Pinpoint the cell where the given text exists, returning its [x, y] midpoint coordinate. 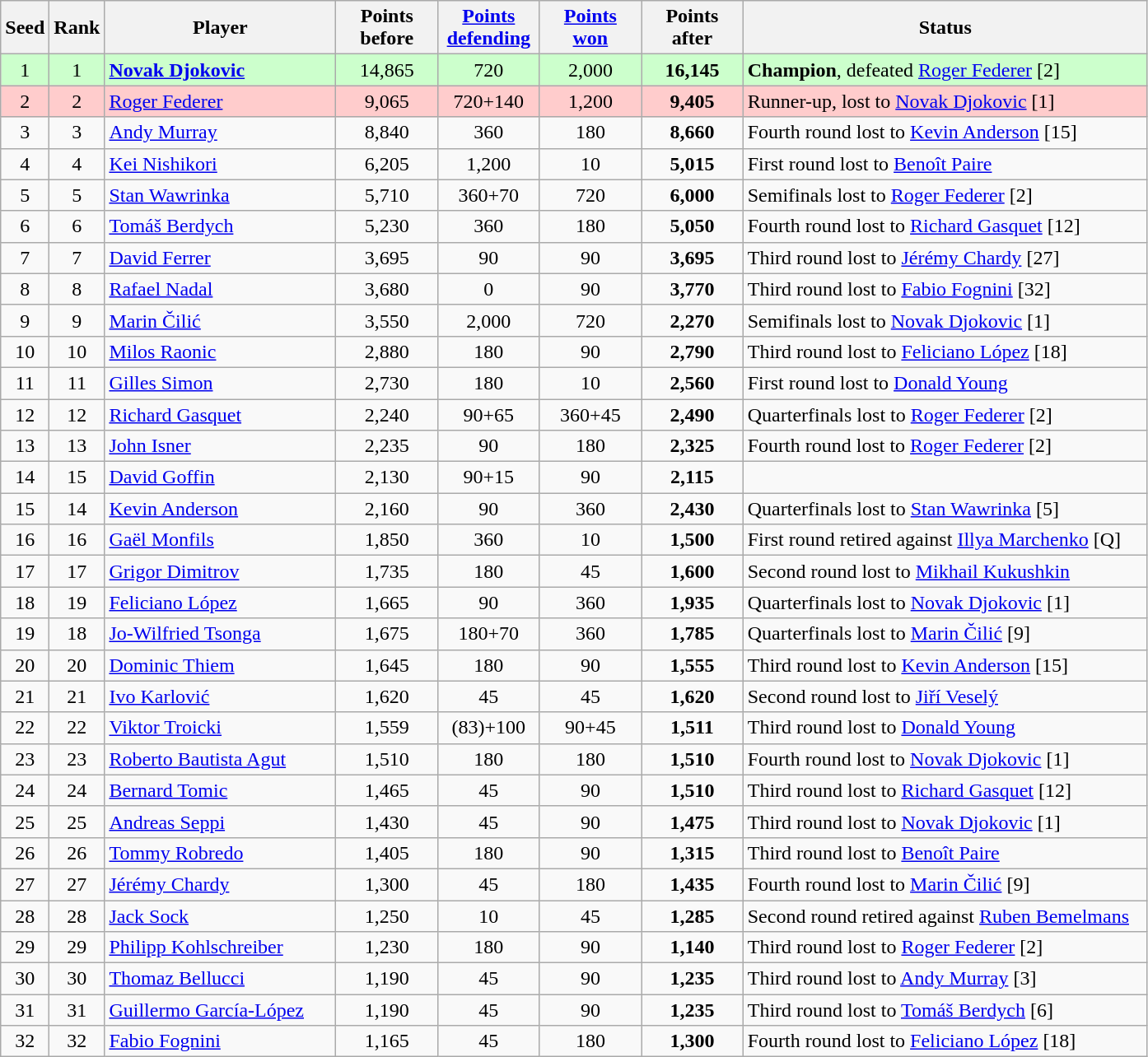
Milos Raonic [221, 352]
360+45 [590, 414]
0 [489, 289]
9,065 [387, 101]
Tommy Robredo [221, 853]
1,140 [693, 948]
Guillermo García-López [221, 1010]
Third round lost to Richard Gasquet [12] [945, 790]
9,405 [693, 101]
2,490 [693, 414]
Bernard Tomic [221, 790]
Third round lost to Andy Murray [3] [945, 979]
Status [945, 28]
Third round lost to Benoît Paire [945, 853]
Quarterfinals lost to Marin Čilić [9] [945, 634]
720+140 [489, 101]
Fourth round lost to Richard Gasquet [12] [945, 226]
1,935 [693, 603]
1,850 [387, 540]
2,240 [387, 414]
Grigor Dimitrov [221, 571]
Third round lost to Tomáš Berdych [6] [945, 1010]
Third round lost to Feliciano López [18] [945, 352]
David Ferrer [221, 258]
Rank [77, 28]
2,235 [387, 446]
Roberto Bautista Agut [221, 759]
Champion, defeated Roger Federer [2] [945, 70]
Jo-Wilfried Tsonga [221, 634]
6,205 [387, 164]
90+65 [489, 414]
Andy Murray [221, 133]
8,660 [693, 133]
Jérémy Chardy [221, 884]
Runner-up, lost to Novak Djokovic [1] [945, 101]
Second round retired against Ruben Bemelmans [945, 916]
Third round lost to Jérémy Chardy [27] [945, 258]
Fourth round lost to Marin Čilić [9] [945, 884]
2,325 [693, 446]
Stan Wawrinka [221, 195]
John Isner [221, 446]
Third round lost to Roger Federer [2] [945, 948]
(83)+100 [489, 728]
360+70 [489, 195]
Gilles Simon [221, 383]
Semifinals lost to Roger Federer [2] [945, 195]
1,475 [693, 822]
1,405 [387, 853]
Fourth round lost to Feliciano López [18] [945, 1041]
First round lost to Donald Young [945, 383]
Points won [590, 28]
First round lost to Benoît Paire [945, 164]
Richard Gasquet [221, 414]
Third round lost to Kevin Anderson [15] [945, 665]
1,315 [693, 853]
1,430 [387, 822]
Points before [387, 28]
2,270 [693, 320]
Second round lost to Mikhail Kukushkin [945, 571]
Second round lost to Jiří Veselý [945, 696]
2,560 [693, 383]
Player [221, 28]
1,735 [387, 571]
David Goffin [221, 477]
90+15 [489, 477]
5,710 [387, 195]
Semifinals lost to Novak Djokovic [1] [945, 320]
Points after [693, 28]
Fourth round lost to Roger Federer [2] [945, 446]
5,050 [693, 226]
Seed [25, 28]
3,550 [387, 320]
Ivo Karlović [221, 696]
2,430 [693, 509]
Viktor Troicki [221, 728]
1,465 [387, 790]
Marin Čilić [221, 320]
Jack Sock [221, 916]
Kevin Anderson [221, 509]
Fabio Fognini [221, 1041]
Feliciano López [221, 603]
Dominic Thiem [221, 665]
3,680 [387, 289]
Third round lost to Novak Djokovic [1] [945, 822]
1,500 [693, 540]
2,790 [693, 352]
Fourth round lost to Novak Djokovic [1] [945, 759]
Quarterfinals lost to Stan Wawrinka [5] [945, 509]
1,165 [387, 1041]
Points defending [489, 28]
Quarterfinals lost to Roger Federer [2] [945, 414]
Kei Nishikori [221, 164]
Andreas Seppi [221, 822]
14,865 [387, 70]
1,555 [693, 665]
2,115 [693, 477]
2,880 [387, 352]
1,285 [693, 916]
16,145 [693, 70]
2,130 [387, 477]
Novak Djokovic [221, 70]
180+70 [489, 634]
5,015 [693, 164]
1,250 [387, 916]
5,230 [387, 226]
1,785 [693, 634]
Rafael Nadal [221, 289]
Quarterfinals lost to Novak Djokovic [1] [945, 603]
6,000 [693, 195]
Gaël Monfils [221, 540]
Roger Federer [221, 101]
Fourth round lost to Kevin Anderson [15] [945, 133]
1,645 [387, 665]
3,770 [693, 289]
8,840 [387, 133]
90+45 [590, 728]
1,665 [387, 603]
1,511 [693, 728]
2,160 [387, 509]
Tomáš Berdych [221, 226]
1,675 [387, 634]
First round retired against Illya Marchenko [Q] [945, 540]
Thomaz Bellucci [221, 979]
2,730 [387, 383]
1,230 [387, 948]
1,559 [387, 728]
Third round lost to Donald Young [945, 728]
Third round lost to Fabio Fognini [32] [945, 289]
1,435 [693, 884]
Philipp Kohlschreiber [221, 948]
1,600 [693, 571]
